Determine the [X, Y] coordinate at the center of the cell enclosing the given text.  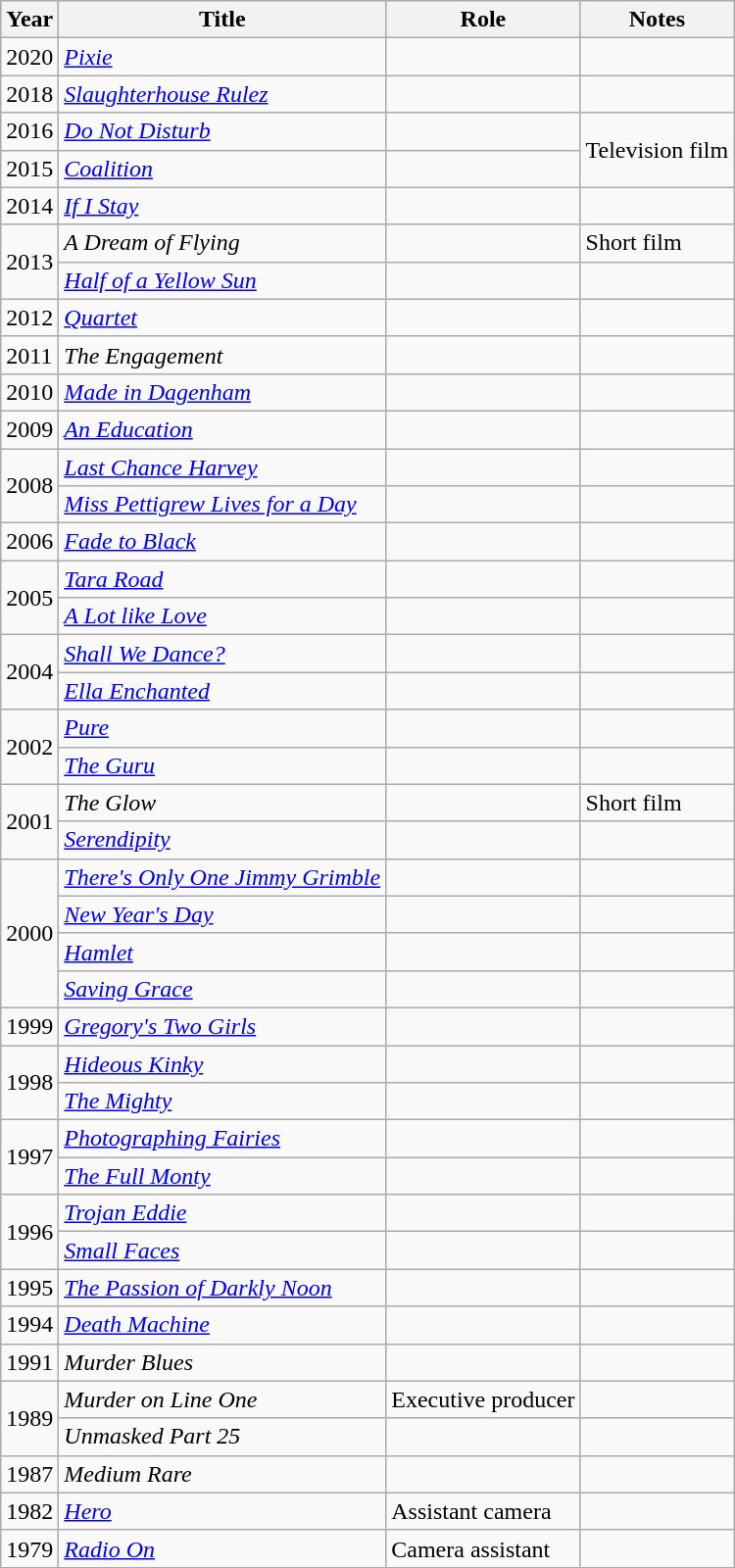
Half of a Yellow Sun [222, 280]
2000 [29, 933]
Made in Dagenham [222, 392]
2001 [29, 821]
2006 [29, 542]
Coalition [222, 169]
Hamlet [222, 952]
2015 [29, 169]
2002 [29, 747]
Radio On [222, 1548]
1994 [29, 1325]
Pure [222, 728]
2018 [29, 94]
Title [222, 20]
Unmasked Part 25 [222, 1437]
There's Only One Jimmy Grimble [222, 877]
Television film [657, 150]
A Lot like Love [222, 616]
Ella Enchanted [222, 691]
Gregory's Two Girls [222, 1026]
Saving Grace [222, 989]
2013 [29, 262]
2010 [29, 392]
2012 [29, 318]
Miss Pettigrew Lives for a Day [222, 505]
Executive producer [483, 1399]
Photographing Fairies [222, 1139]
1997 [29, 1157]
Death Machine [222, 1325]
1999 [29, 1026]
Small Faces [222, 1250]
2016 [29, 131]
Murder on Line One [222, 1399]
Murder Blues [222, 1362]
The Passion of Darkly Noon [222, 1288]
Camera assistant [483, 1548]
An Education [222, 429]
Fade to Black [222, 542]
Role [483, 20]
Notes [657, 20]
The Full Monty [222, 1176]
1979 [29, 1548]
2005 [29, 598]
1982 [29, 1511]
2011 [29, 355]
New Year's Day [222, 914]
The Mighty [222, 1102]
1991 [29, 1362]
Assistant camera [483, 1511]
Serendipity [222, 840]
A Dream of Flying [222, 243]
Hideous Kinky [222, 1063]
The Glow [222, 803]
Trojan Eddie [222, 1213]
Quartet [222, 318]
If I Stay [222, 206]
1995 [29, 1288]
The Engagement [222, 355]
1998 [29, 1082]
Tara Road [222, 579]
2004 [29, 672]
1987 [29, 1474]
Medium Rare [222, 1474]
Last Chance Harvey [222, 467]
1996 [29, 1232]
2008 [29, 486]
The Guru [222, 765]
1989 [29, 1418]
Hero [222, 1511]
2014 [29, 206]
Year [29, 20]
Do Not Disturb [222, 131]
2020 [29, 57]
2009 [29, 429]
Slaughterhouse Rulez [222, 94]
Pixie [222, 57]
Shall We Dance? [222, 654]
